Scan for the cell matching the given text and deliver its [x, y] coordinate at center. 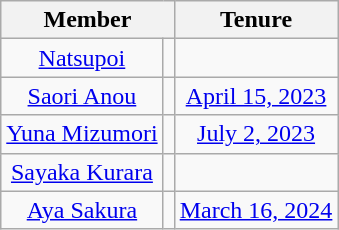
Member [88, 20]
Sayaka Kurara [82, 172]
Yuna Mizumori [82, 134]
Aya Sakura [82, 210]
March 16, 2024 [256, 210]
July 2, 2023 [256, 134]
Saori Anou [82, 96]
Natsupoi [82, 58]
April 15, 2023 [256, 96]
Tenure [256, 20]
